For the text-containing cell, return its midpoint in (X, Y) coordinate format. 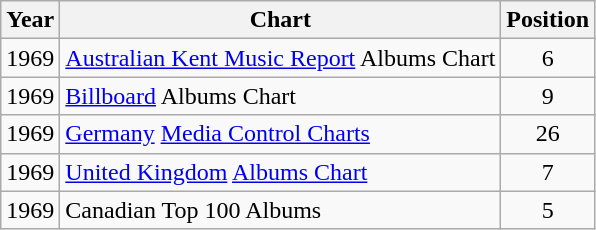
7 (548, 172)
Billboard Albums Chart (280, 96)
Position (548, 20)
Germany Media Control Charts (280, 134)
9 (548, 96)
Chart (280, 20)
Canadian Top 100 Albums (280, 210)
26 (548, 134)
Year (30, 20)
5 (548, 210)
United Kingdom Albums Chart (280, 172)
Australian Kent Music Report Albums Chart (280, 58)
6 (548, 58)
